Detect which cell encompasses the target text, then output its (X, Y) center coordinate. 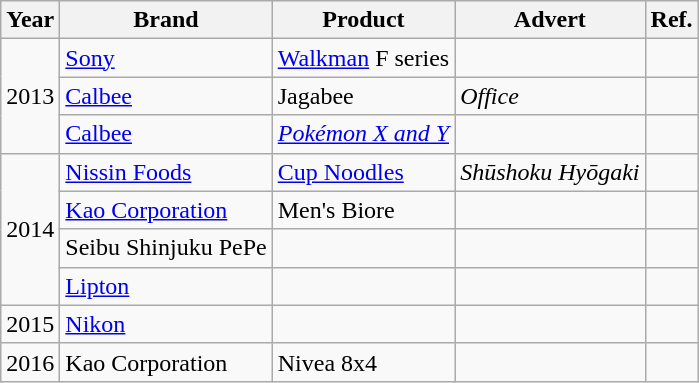
Shūshoku Hyōgaki (550, 172)
2013 (30, 96)
Walkman F series (363, 58)
Jagabee (363, 96)
Seibu Shinjuku PePe (166, 248)
Nissin Foods (166, 172)
Lipton (166, 286)
2016 (30, 362)
Men's Biore (363, 210)
Nikon (166, 324)
Nivea 8x4 (363, 362)
Pokémon X and Y (363, 134)
2014 (30, 229)
2015 (30, 324)
Product (363, 20)
Office (550, 96)
Cup Noodles (363, 172)
Year (30, 20)
Ref. (672, 20)
Sony (166, 58)
Advert (550, 20)
Brand (166, 20)
